Pinpoint the cell where the given text exists, returning its [X, Y] midpoint coordinate. 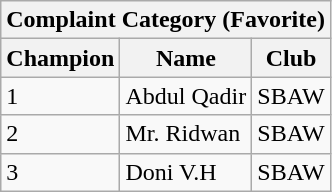
1 [60, 96]
Abdul Qadir [186, 96]
Champion [60, 58]
Doni V.H [186, 172]
Complaint Category (Favorite) [166, 20]
2 [60, 134]
3 [60, 172]
Mr. Ridwan [186, 134]
Name [186, 58]
Club [292, 58]
